Detect which cell encompasses the target text, then output its [X, Y] center coordinate. 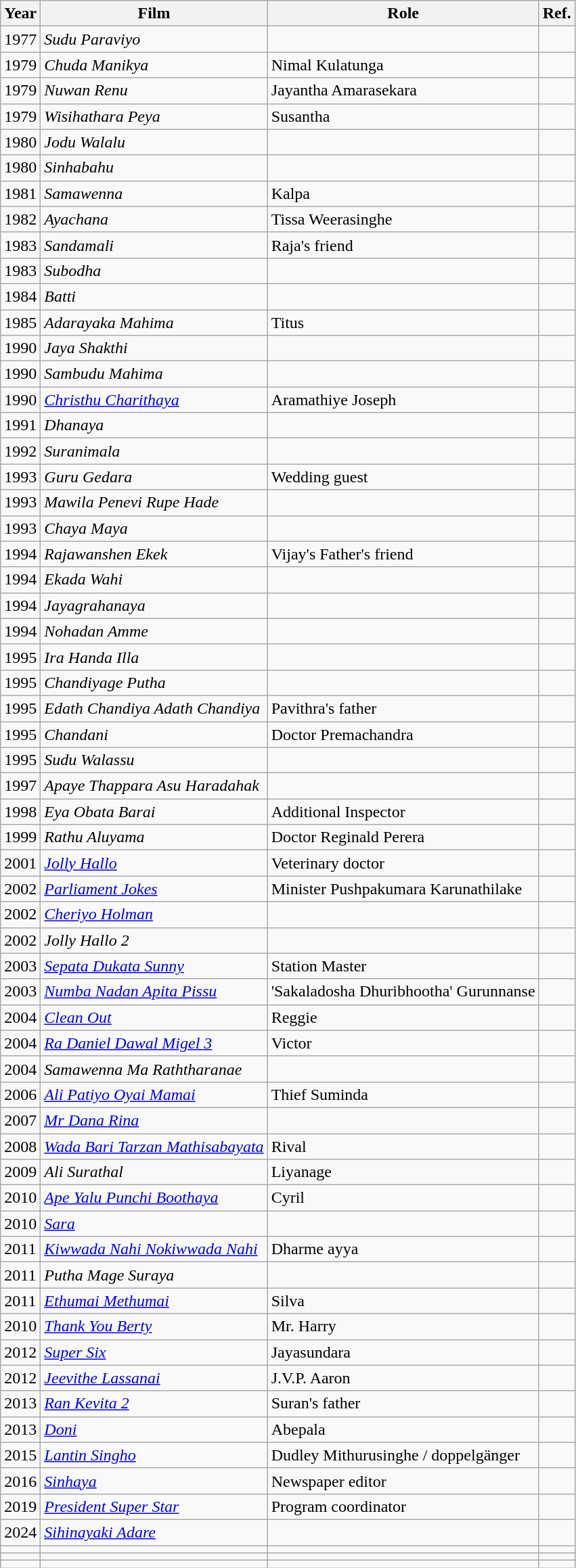
Abepala [403, 1429]
J.V.P. Aaron [403, 1378]
Year [20, 14]
Putha Mage Suraya [154, 1275]
Sara [154, 1224]
Sudu Walassu [154, 760]
2007 [20, 1120]
Jolly Hallo [154, 863]
Susantha [403, 116]
Christhu Charithaya [154, 400]
Mawila Penevi Rupe Hade [154, 503]
Ethumai Methumai [154, 1301]
Wada Bari Tarzan Mathisabayata [154, 1147]
Ran Kevita 2 [154, 1404]
Station Master [403, 966]
Adarayaka Mahima [154, 323]
2019 [20, 1506]
2016 [20, 1481]
Doctor Premachandra [403, 734]
Minister Pushpakumara Karunathilake [403, 889]
Doctor Reginald Perera [403, 837]
Sihinayaki Adare [154, 1532]
Chuda Manikya [154, 65]
Doni [154, 1429]
Suran's father [403, 1404]
Raja's friend [403, 245]
Mr Dana Rina [154, 1120]
Apaye Thappara Asu Haradahak [154, 786]
Clean Out [154, 1017]
Cyril [403, 1198]
Nuwan Renu [154, 91]
'Sakaladosha Dhuribhootha' Gurunnanse [403, 992]
Samawenna Ma Raththaranae [154, 1069]
1977 [20, 39]
Chandiyage Putha [154, 683]
Chandani [154, 734]
Ref. [556, 14]
Jodu Walalu [154, 142]
Edath Chandiya Adath Chandiya [154, 708]
Additional Inspector [403, 812]
1982 [20, 219]
Wedding guest [403, 477]
Thief Suminda [403, 1094]
Newspaper editor [403, 1481]
Parliament Jokes [154, 889]
2001 [20, 863]
Wisihathara Peya [154, 116]
Sinhabahu [154, 168]
Program coordinator [403, 1506]
Jaya Shakthi [154, 348]
1998 [20, 812]
Ira Handa Illa [154, 657]
1999 [20, 837]
Rajawanshen Ekek [154, 554]
1985 [20, 323]
Numba Nadan Apita Pissu [154, 992]
Sudu Paraviyo [154, 39]
Lantin Singho [154, 1455]
Samawenna [154, 193]
Guru Gedara [154, 477]
Chaya Maya [154, 528]
Ra Daniel Dawal Migel 3 [154, 1043]
Super Six [154, 1352]
Silva [403, 1301]
Eya Obata Barai [154, 812]
Ayachana [154, 219]
Pavithra's father [403, 708]
Liyanage [403, 1172]
Batti [154, 296]
Film [154, 14]
President Super Star [154, 1506]
Jayagrahanaya [154, 605]
Subodha [154, 271]
Aramathiye Joseph [403, 400]
Ali Surathal [154, 1172]
Kalpa [403, 193]
Sepata Dukata Sunny [154, 966]
Tissa Weerasinghe [403, 219]
Dhanaya [154, 425]
2008 [20, 1147]
2015 [20, 1455]
Nimal Kulatunga [403, 65]
Rival [403, 1147]
2009 [20, 1172]
Mr. Harry [403, 1327]
Cheriyo Holman [154, 915]
Veterinary doctor [403, 863]
Dharme ayya [403, 1249]
Vijay's Father's friend [403, 554]
Victor [403, 1043]
Titus [403, 323]
1991 [20, 425]
Role [403, 14]
Ape Yalu Punchi Boothaya [154, 1198]
Dudley Mithurusinghe / doppelgänger [403, 1455]
Ali Patiyo Oyai Mamai [154, 1094]
Sinhaya [154, 1481]
Jayasundara [403, 1352]
1992 [20, 451]
Sambudu Mahima [154, 374]
Suranimala [154, 451]
1984 [20, 296]
Kiwwada Nahi Nokiwwada Nahi [154, 1249]
Jeevithe Lassanai [154, 1378]
Jayantha Amarasekara [403, 91]
Thank You Berty [154, 1327]
Sandamali [154, 245]
Jolly Hallo 2 [154, 940]
Rathu Aluyama [154, 837]
Ekada Wahi [154, 580]
Nohadan Amme [154, 631]
Reggie [403, 1017]
1997 [20, 786]
2006 [20, 1094]
2024 [20, 1532]
1981 [20, 193]
